Locate the cell with the specified text and output its (X, Y) center coordinate. 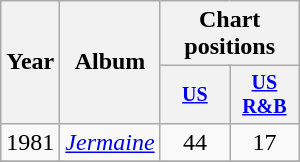
USR&B (264, 94)
1981 (30, 142)
44 (194, 142)
Chart positions (230, 34)
Jermaine (110, 142)
17 (264, 142)
US (194, 94)
Year (30, 62)
Album (110, 62)
